Capture the cell that displays the provided text and extract its [x, y] central coordinate. 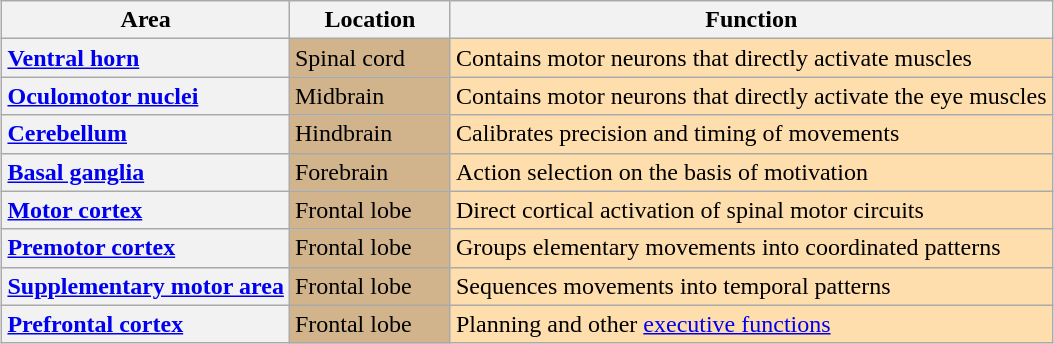
Forebrain [370, 172]
Direct cortical activation of spinal motor circuits [751, 210]
Location [370, 20]
Calibrates precision and timing of movements [751, 134]
Cerebellum [146, 134]
Motor cortex [146, 210]
Oculomotor nuclei [146, 96]
Contains motor neurons that directly activate muscles [751, 58]
Area [146, 20]
Spinal cord [370, 58]
Midbrain [370, 96]
Basal ganglia [146, 172]
Prefrontal cortex [146, 324]
Planning and other executive functions [751, 324]
Sequences movements into temporal patterns [751, 286]
Groups elementary movements into coordinated patterns [751, 248]
Ventral horn [146, 58]
Premotor cortex [146, 248]
Hindbrain [370, 134]
Contains motor neurons that directly activate the eye muscles [751, 96]
Action selection on the basis of motivation [751, 172]
Supplementary motor area [146, 286]
Function [751, 20]
